Pinpoint the cell where the given text exists, returning its (X, Y) midpoint coordinate. 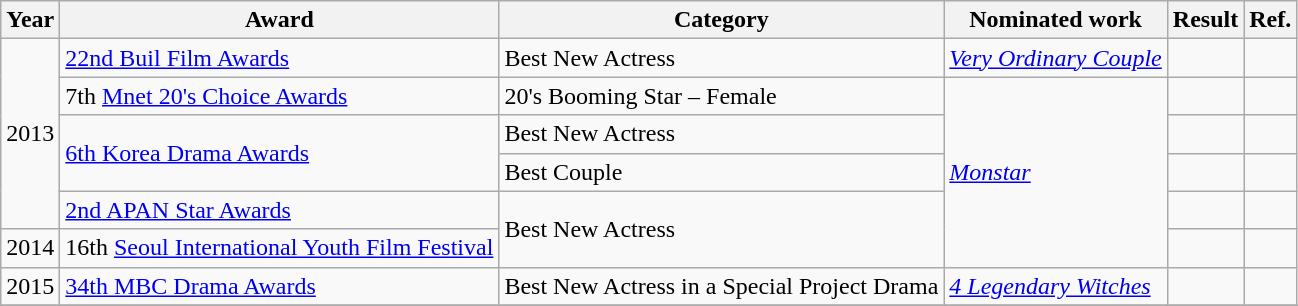
6th Korea Drama Awards (280, 153)
Nominated work (1056, 20)
Year (30, 20)
22nd Buil Film Awards (280, 58)
2nd APAN Star Awards (280, 210)
34th MBC Drama Awards (280, 286)
20's Booming Star – Female (722, 96)
Category (722, 20)
2013 (30, 134)
Award (280, 20)
16th Seoul International Youth Film Festival (280, 248)
Best Couple (722, 172)
Very Ordinary Couple (1056, 58)
Best New Actress in a Special Project Drama (722, 286)
7th Mnet 20's Choice Awards (280, 96)
2015 (30, 286)
Monstar (1056, 172)
Result (1205, 20)
2014 (30, 248)
4 Legendary Witches (1056, 286)
Ref. (1270, 20)
